Provide the (x, y) coordinate of the cell's center where the given text is located.  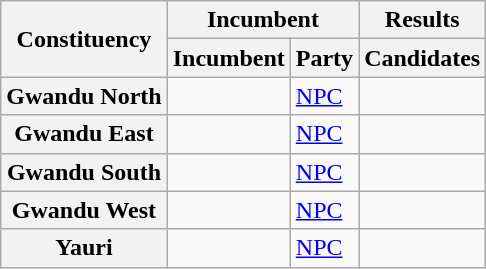
Party (324, 58)
Gwandu East (84, 134)
Yauri (84, 248)
Gwandu West (84, 210)
Results (422, 20)
Gwandu South (84, 172)
Constituency (84, 39)
Candidates (422, 58)
Gwandu North (84, 96)
